Identify which cell holds the provided text, then report its [X, Y] central coordinate. 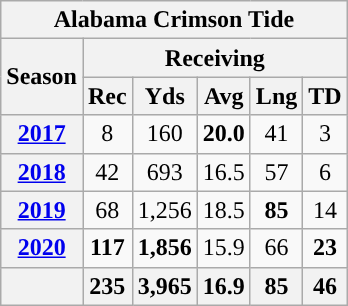
235 [107, 286]
Lng [276, 96]
68 [107, 210]
42 [107, 172]
2020 [42, 248]
TD [325, 96]
16.5 [224, 172]
Alabama Crimson Tide [174, 20]
2018 [42, 172]
46 [325, 286]
20.0 [224, 134]
693 [164, 172]
41 [276, 134]
57 [276, 172]
8 [107, 134]
Avg [224, 96]
18.5 [224, 210]
16.9 [224, 286]
Season [42, 77]
117 [107, 248]
14 [325, 210]
1,256 [164, 210]
1,856 [164, 248]
6 [325, 172]
23 [325, 248]
Rec [107, 96]
Yds [164, 96]
Receiving [214, 58]
3,965 [164, 286]
160 [164, 134]
2017 [42, 134]
2019 [42, 210]
66 [276, 248]
3 [325, 134]
15.9 [224, 248]
